Capture the cell that displays the provided text and extract its (X, Y) central coordinate. 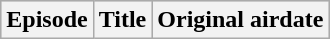
Original airdate (240, 20)
Episode (47, 20)
Title (122, 20)
